Return (x, y) of the center of cell containing provided text 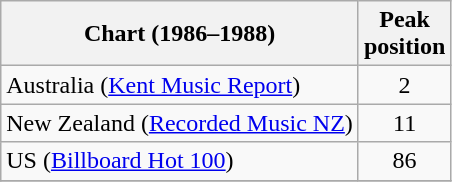
Australia (Kent Music Report) (180, 85)
11 (404, 123)
US (Billboard Hot 100) (180, 161)
86 (404, 161)
2 (404, 85)
New Zealand (Recorded Music NZ) (180, 123)
Peakposition (404, 34)
Chart (1986–1988) (180, 34)
